Determine the [X, Y] coordinate at the center of the cell enclosing the given text.  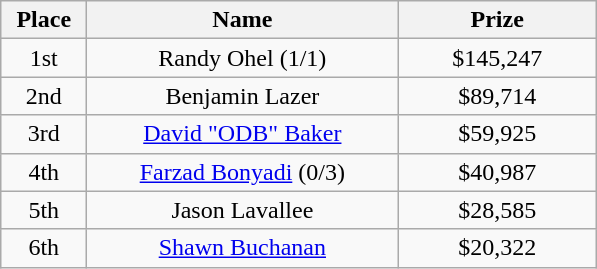
6th [44, 248]
1st [44, 58]
Benjamin Lazer [242, 96]
Prize [498, 20]
$59,925 [498, 134]
Shawn Buchanan [242, 248]
$89,714 [498, 96]
$145,247 [498, 58]
5th [44, 210]
Randy Ohel (1/1) [242, 58]
3rd [44, 134]
4th [44, 172]
Jason Lavallee [242, 210]
David "ODB" Baker [242, 134]
Name [242, 20]
$20,322 [498, 248]
Farzad Bonyadi (0/3) [242, 172]
$28,585 [498, 210]
$40,987 [498, 172]
Place [44, 20]
2nd [44, 96]
